Search for the cell housing the specified text and yield its [X, Y] center coordinate. 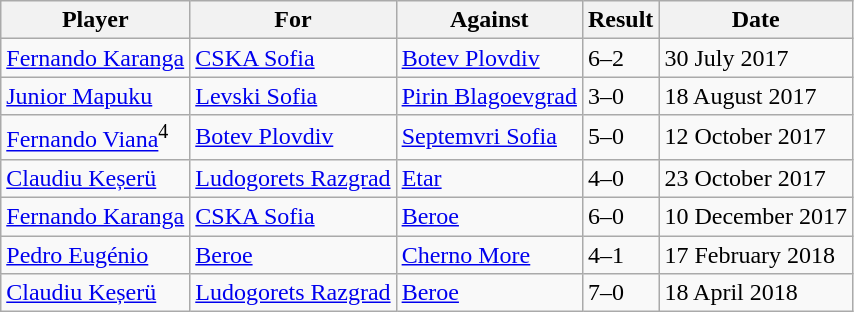
4–0 [620, 178]
23 October 2017 [756, 178]
7–0 [620, 293]
Result [620, 20]
Levski Sofia [293, 96]
6–0 [620, 217]
10 December 2017 [756, 217]
4–1 [620, 255]
For [293, 20]
30 July 2017 [756, 58]
Septemvri Sofia [489, 138]
18 August 2017 [756, 96]
Cherno More [489, 255]
Date [756, 20]
18 April 2018 [756, 293]
Junior Mapuku [96, 96]
Etar [489, 178]
Fernando Viana4 [96, 138]
Pirin Blagoevgrad [489, 96]
12 October 2017 [756, 138]
17 February 2018 [756, 255]
Player [96, 20]
3–0 [620, 96]
Pedro Eugénio [96, 255]
6–2 [620, 58]
5–0 [620, 138]
Against [489, 20]
